Search for the cell housing the specified text and yield its (x, y) center coordinate. 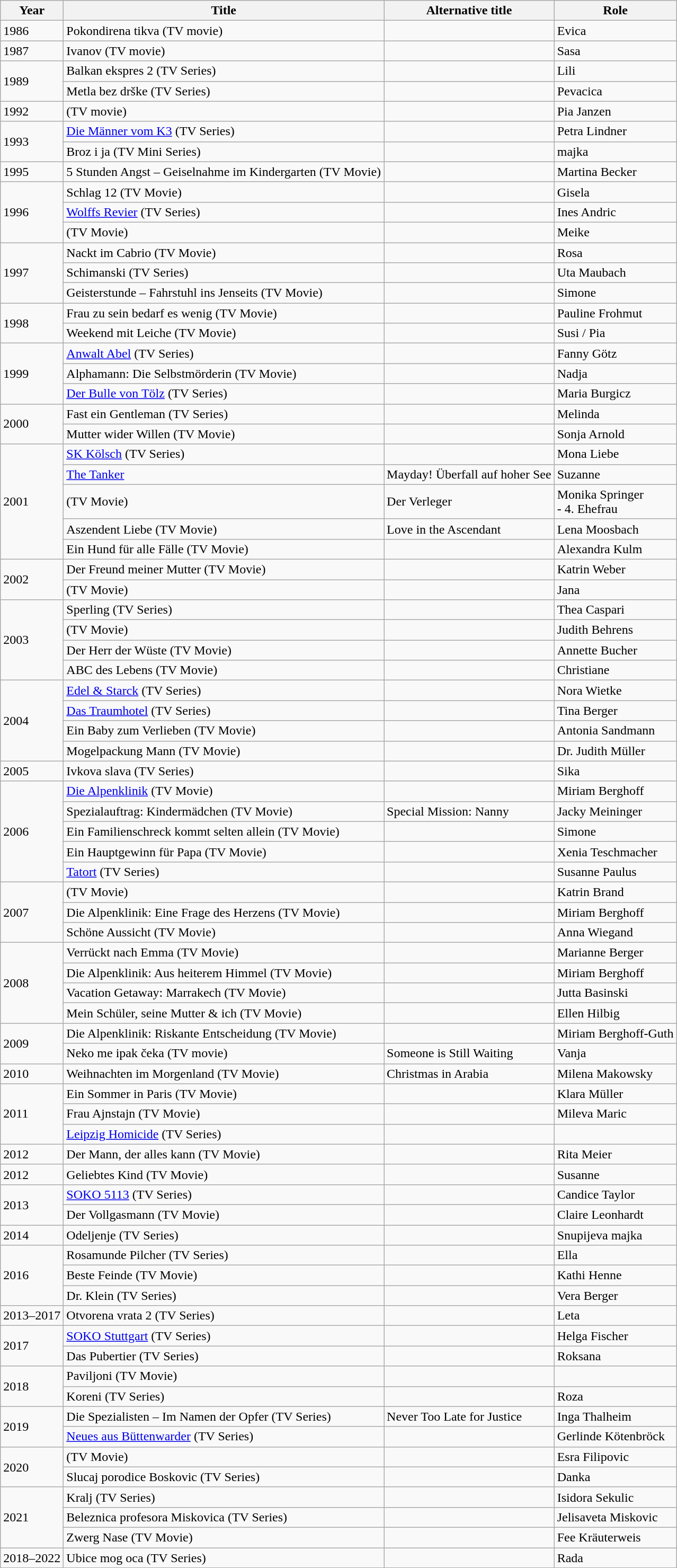
Alternative title (469, 11)
Die Alpenklinik: Aus heiterem Himmel (TV Movie) (224, 973)
Jutta Basinski (616, 993)
Balkan ekspres 2 (TV Series) (224, 71)
Koreni (TV Series) (224, 1396)
Ein Hauptgewinn für Papa (TV Movie) (224, 852)
Alexandra Kulm (616, 549)
Ein Baby zum Verlieben (TV Movie) (224, 731)
1993 (32, 141)
Die Männer vom K3 (TV Series) (224, 131)
Roksana (616, 1356)
Gisela (616, 192)
Pokondirena tikva (TV movie) (224, 31)
Helga Fischer (616, 1336)
Mein Schüler, seine Mutter & ich (TV Movie) (224, 1013)
Wolffs Revier (TV Series) (224, 212)
Der Verleger (469, 501)
Antonia Sandmann (616, 731)
Roza (616, 1396)
Rosa (616, 253)
Jelisaveta Miskovic (616, 1517)
2017 (32, 1346)
Rita Meier (616, 1154)
SOKO Stuttgart (TV Series) (224, 1336)
Ivkova slava (TV Series) (224, 771)
Alphamann: Die Selbstmörderin (TV Movie) (224, 374)
Susanne Paulus (616, 872)
Neues aus Büttenwarder (TV Series) (224, 1437)
Die Alpenklinik (TV Movie) (224, 791)
ABC des Lebens (TV Movie) (224, 670)
Gerlinde Kötenbröck (616, 1437)
Schöne Aussicht (TV Movie) (224, 933)
Ivanov (TV movie) (224, 51)
Geliebtes Kind (TV Movie) (224, 1174)
SK Kölsch (TV Series) (224, 454)
Beleznica profesora Miskovica (TV Series) (224, 1517)
2013 (32, 1204)
Maria Burgicz (616, 394)
1986 (32, 31)
5 Stunden Angst – Geiselnahme im Kindergarten (TV Movie) (224, 172)
Ubice mog oca (TV Series) (224, 1557)
Jacky Meininger (616, 811)
Esra Filipovic (616, 1457)
Vera Berger (616, 1296)
1992 (32, 111)
Claire Leonhardt (616, 1215)
Sonja Arnold (616, 434)
Metla bez drške (TV Series) (224, 91)
Annette Bucher (616, 650)
Sika (616, 771)
2003 (32, 640)
2004 (32, 721)
2001 (32, 501)
(TV movie) (224, 111)
Love in the Ascendant (469, 529)
Geisterstunde – Fahrstuhl ins Jenseits (TV Movie) (224, 293)
Year (32, 11)
Tatort (TV Series) (224, 872)
Das Traumhotel (TV Series) (224, 711)
Danka (616, 1477)
Miriam Berghoff-Guth (616, 1033)
Christiane (616, 670)
2018–2022 (32, 1557)
Katrin Brand (616, 892)
Verrückt nach Emma (TV Movie) (224, 953)
Ellen Hilbig (616, 1013)
Slucaj porodice Boskovic (TV Series) (224, 1477)
Nora Wietke (616, 690)
Rada (616, 1557)
Suzanne (616, 474)
Der Bulle von Tölz (TV Series) (224, 394)
Neko me ipak čeka (TV movie) (224, 1053)
Susanne (616, 1174)
Weekend mit Leiche (TV Movie) (224, 333)
Vanja (616, 1053)
Thea Caspari (616, 610)
The Tanker (224, 474)
Beste Feinde (TV Movie) (224, 1275)
2007 (32, 912)
2021 (32, 1517)
Spezialauftrag: Kindermädchen (TV Movie) (224, 811)
Rosamunde Pilcher (TV Series) (224, 1255)
Petra Lindner (616, 131)
Melinda (616, 414)
Xenia Teschmacher (616, 852)
1995 (32, 172)
2010 (32, 1074)
Odeljenje (TV Series) (224, 1235)
Die Spezialisten – Im Namen der Opfer (TV Series) (224, 1416)
2019 (32, 1427)
Der Herr der Wüste (TV Movie) (224, 650)
Fee Kräuterweis (616, 1537)
Zwerg Nase (TV Movie) (224, 1537)
Jana (616, 590)
majka (616, 152)
Anwalt Abel (TV Series) (224, 353)
Leta (616, 1316)
Marianne Berger (616, 953)
SOKO 5113 (TV Series) (224, 1194)
Role (616, 11)
1989 (32, 81)
Ein Hund für alle Fälle (TV Movie) (224, 549)
2006 (32, 831)
2009 (32, 1043)
1999 (32, 374)
Ein Familienschreck kommt selten allein (TV Movie) (224, 831)
Mogelpackung Mann (TV Movie) (224, 751)
Das Pubertier (TV Series) (224, 1356)
2005 (32, 771)
2018 (32, 1386)
1998 (32, 323)
Someone is Still Waiting (469, 1053)
Kathi Henne (616, 1275)
Der Vollgasmann (TV Movie) (224, 1215)
Milena Makowsky (616, 1074)
Ines Andric (616, 212)
Frau Ajnstajn (TV Movie) (224, 1114)
Der Freund meiner Mutter (TV Movie) (224, 569)
Ein Sommer in Paris (TV Movie) (224, 1094)
Dr. Judith Müller (616, 751)
Sasa (616, 51)
Nadja (616, 374)
2016 (32, 1275)
Mayday! Überfall auf hoher See (469, 474)
Evica (616, 31)
Isidora Sekulic (616, 1497)
Tina Berger (616, 711)
Ella (616, 1255)
1997 (32, 273)
Uta Maubach (616, 273)
Nackt im Cabrio (TV Movie) (224, 253)
Meike (616, 232)
Never Too Late for Justice (469, 1416)
Snupijeva majka (616, 1235)
Fanny Götz (616, 353)
Edel & Starck (TV Series) (224, 690)
Pevacica (616, 91)
Leipzig Homicide (TV Series) (224, 1134)
Frau zu sein bedarf es wenig (TV Movie) (224, 313)
Mileva Maric (616, 1114)
Mona Liebe (616, 454)
Katrin Weber (616, 569)
2000 (32, 424)
Christmas in Arabia (469, 1074)
2014 (32, 1235)
Fast ein Gentleman (TV Series) (224, 414)
Martina Becker (616, 172)
2020 (32, 1467)
Otvorena vrata 2 (TV Series) (224, 1316)
Mutter wider Willen (TV Movie) (224, 434)
Die Alpenklinik: Riskante Entscheidung (TV Movie) (224, 1033)
2008 (32, 983)
1987 (32, 51)
Inga Thalheim (616, 1416)
Judith Behrens (616, 630)
Title (224, 11)
Pia Janzen (616, 111)
Die Alpenklinik: Eine Frage des Herzens (TV Movie) (224, 912)
Anna Wiegand (616, 933)
Lili (616, 71)
Monika Springer- 4. Ehefrau (616, 501)
2013–2017 (32, 1316)
Dr. Klein (TV Series) (224, 1296)
Lena Moosbach (616, 529)
Vacation Getaway: Marrakech (TV Movie) (224, 993)
1996 (32, 212)
Der Mann, der alles kann (TV Movie) (224, 1154)
Schlag 12 (TV Movie) (224, 192)
Pauline Frohmut (616, 313)
Kralj (TV Series) (224, 1497)
Special Mission: Nanny (469, 811)
Broz i ja (TV Mini Series) (224, 152)
Weihnachten im Morgenland (TV Movie) (224, 1074)
2011 (32, 1114)
Sperling (TV Series) (224, 610)
Schimanski (TV Series) (224, 273)
Paviljoni (TV Movie) (224, 1376)
Susi / Pia (616, 333)
Aszendent Liebe (TV Movie) (224, 529)
2002 (32, 579)
Candice Taylor (616, 1194)
Klara Müller (616, 1094)
